Scan for the cell matching the given text and deliver its [X, Y] coordinate at center. 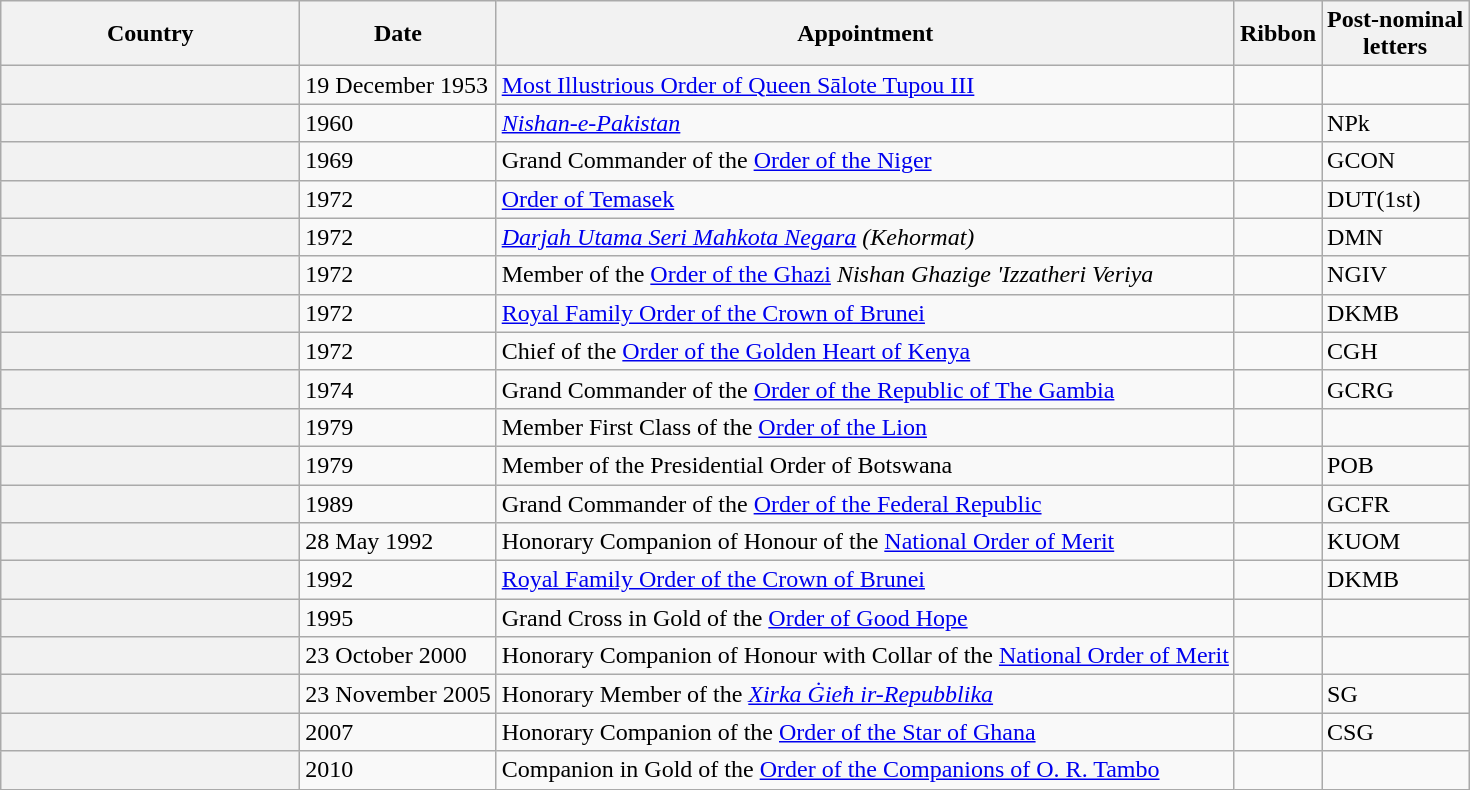
Grand Commander of the Order of the Federal Republic [865, 503]
Grand Commander of the Order of the Republic of The Gambia [865, 389]
SG [1396, 694]
Honorary Member of the Xirka Ġieħ ir-Repubblika [865, 694]
Appointment [865, 34]
1969 [398, 161]
1995 [398, 618]
23 November 2005 [398, 694]
2010 [398, 770]
Darjah Utama Seri Mahkota Negara (Kehormat) [865, 237]
Honorary Companion of the Order of the Star of Ghana [865, 732]
Order of Temasek [865, 199]
Nishan-e-Pakistan [865, 123]
Most Illustrious Order of Queen Sālote Tupou III [865, 85]
Country [150, 34]
Member of the Presidential Order of Botswana [865, 465]
Member First Class of the Order of the Lion [865, 427]
GCRG [1396, 389]
1989 [398, 503]
28 May 1992 [398, 542]
DUT(1st) [1396, 199]
Member of the Order of the Ghazi Nishan Ghazige 'Izzatheri Veriya [865, 275]
KUOM [1396, 542]
1974 [398, 389]
GCFR [1396, 503]
NGIV [1396, 275]
Honorary Companion of Honour of the National Order of Merit [865, 542]
Companion in Gold of the Order of the Companions of O. R. Tambo [865, 770]
Honorary Companion of Honour with Collar of the National Order of Merit [865, 656]
Ribbon [1278, 34]
Grand Commander of the Order of the Niger [865, 161]
CSG [1396, 732]
POB [1396, 465]
CGH [1396, 351]
Grand Cross in Gold of the Order of Good Hope [865, 618]
DMN [1396, 237]
GCON [1396, 161]
Chief of the Order of the Golden Heart of Kenya [865, 351]
23 October 2000 [398, 656]
Post-nominalletters [1396, 34]
NPk [1396, 123]
Date [398, 34]
1992 [398, 580]
2007 [398, 732]
1960 [398, 123]
19 December 1953 [398, 85]
